Find where the given text appears and provide that cell's center as (x, y) coordinate. 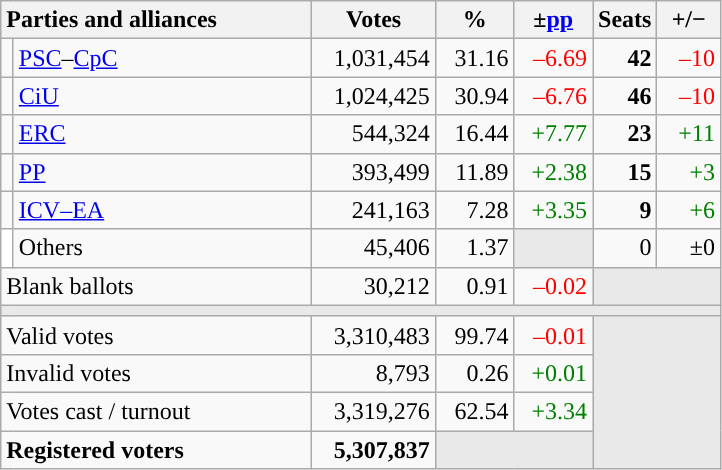
15 (624, 172)
–0.01 (554, 335)
3,319,276 (374, 411)
3,310,483 (374, 335)
% (474, 20)
PSC–CpC (162, 58)
Others (162, 248)
9 (624, 210)
544,324 (374, 134)
–6.76 (554, 96)
PP (162, 172)
31.16 (474, 58)
1,024,425 (374, 96)
393,499 (374, 172)
+0.01 (554, 373)
241,163 (374, 210)
Votes cast / turnout (156, 411)
+3.35 (554, 210)
±0 (689, 248)
+/− (689, 20)
0.26 (474, 373)
46 (624, 96)
+3.34 (554, 411)
Votes (374, 20)
0 (624, 248)
Registered voters (156, 449)
Invalid votes (156, 373)
+7.77 (554, 134)
30,212 (374, 286)
11.89 (474, 172)
+3 (689, 172)
+6 (689, 210)
Seats (624, 20)
23 (624, 134)
8,793 (374, 373)
±pp (554, 20)
Valid votes (156, 335)
+11 (689, 134)
–6.69 (554, 58)
5,307,837 (374, 449)
ICV–EA (162, 210)
–0.02 (554, 286)
62.54 (474, 411)
99.74 (474, 335)
0.91 (474, 286)
7.28 (474, 210)
Blank ballots (156, 286)
45,406 (374, 248)
Parties and alliances (156, 20)
ERC (162, 134)
16.44 (474, 134)
1.37 (474, 248)
30.94 (474, 96)
1,031,454 (374, 58)
+2.38 (554, 172)
CiU (162, 96)
42 (624, 58)
